From the cell containing the given text, extract its center point as [x, y] coordinate. 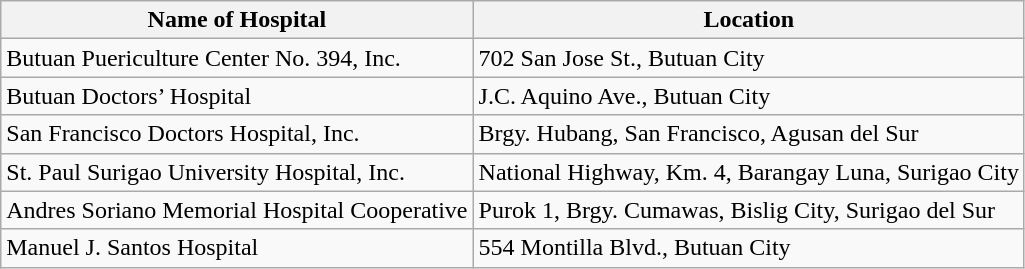
Name of Hospital [237, 20]
702 San Jose St., Butuan City [748, 58]
Purok 1, Brgy. Cumawas, Bislig City, Surigao del Sur [748, 210]
J.C. Aquino Ave., Butuan City [748, 96]
Andres Soriano Memorial Hospital Cooperative [237, 210]
Manuel J. Santos Hospital [237, 248]
San Francisco Doctors Hospital, Inc. [237, 134]
National Highway, Km. 4, Barangay Luna, Surigao City [748, 172]
St. Paul Surigao University Hospital, Inc. [237, 172]
554 Montilla Blvd., Butuan City [748, 248]
Butuan Puericulture Center No. 394, Inc. [237, 58]
Butuan Doctors’ Hospital [237, 96]
Location [748, 20]
Brgy. Hubang, San Francisco, Agusan del Sur [748, 134]
